Pinpoint the cell where the given text exists, returning its (x, y) midpoint coordinate. 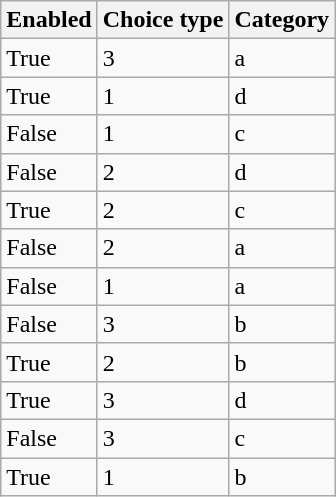
Category (282, 20)
Choice type (163, 20)
Enabled (49, 20)
